From the cell containing the given text, extract its center point as (x, y) coordinate. 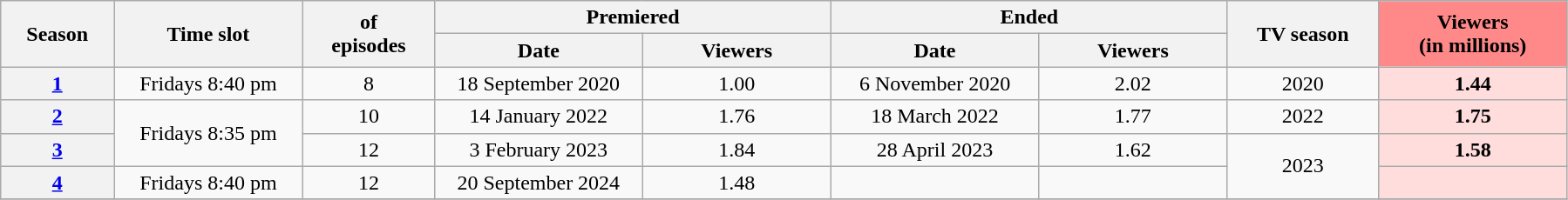
Viewers(in millions) (1473, 34)
1.84 (737, 150)
18 March 2022 (934, 117)
2.02 (1133, 83)
2023 (1302, 166)
Ended (1028, 17)
1.48 (737, 183)
10 (369, 117)
1.75 (1473, 117)
2 (58, 117)
8 (369, 83)
28 April 2023 (934, 150)
1 (58, 83)
3 February 2023 (539, 150)
1.77 (1133, 117)
ofepisodes (369, 34)
14 January 2022 (539, 117)
1.58 (1473, 150)
Time slot (209, 34)
2022 (1302, 117)
6 November 2020 (934, 83)
4 (58, 183)
Fridays 8:35 pm (209, 133)
3 (58, 150)
18 September 2020 (539, 83)
20 September 2024 (539, 183)
1.00 (737, 83)
Premiered (633, 17)
2020 (1302, 83)
1.76 (737, 117)
TV season (1302, 34)
Season (58, 34)
1.62 (1133, 150)
1.44 (1473, 83)
